Extract the (X, Y) coordinate from the center of the cell holding the provided text.  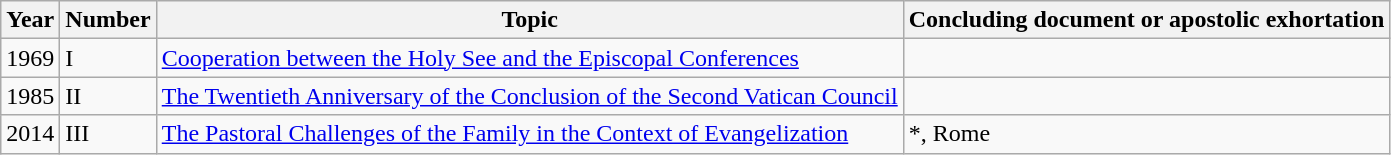
Concluding document or apostolic exhortation (1146, 20)
1969 (30, 58)
*, Rome (1146, 134)
1985 (30, 96)
Year (30, 20)
2014 (30, 134)
Number (108, 20)
III (108, 134)
The Pastoral Challenges of the Family in the Context of Evangelization (530, 134)
Topic (530, 20)
The Twentieth Anniversary of the Conclusion of the Second Vatican Council (530, 96)
II (108, 96)
I (108, 58)
Cooperation between the Holy See and the Episcopal Conferences (530, 58)
